Provide the (x, y) coordinate of the cell's center where the given text is located.  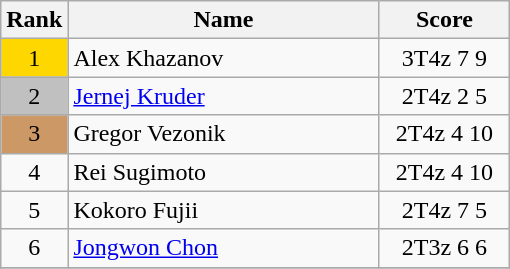
5 (34, 210)
2 (34, 96)
2T4z 2 5 (444, 96)
6 (34, 248)
Gregor Vezonik (224, 134)
3 (34, 134)
Jernej Kruder (224, 96)
2T4z 7 5 (444, 210)
Rank (34, 20)
2T3z 6 6 (444, 248)
Alex Khazanov (224, 58)
1 (34, 58)
Rei Sugimoto (224, 172)
4 (34, 172)
Kokoro Fujii (224, 210)
3T4z 7 9 (444, 58)
Name (224, 20)
Score (444, 20)
Jongwon Chon (224, 248)
